Extract the [x, y] coordinate from the center of the cell holding the provided text.  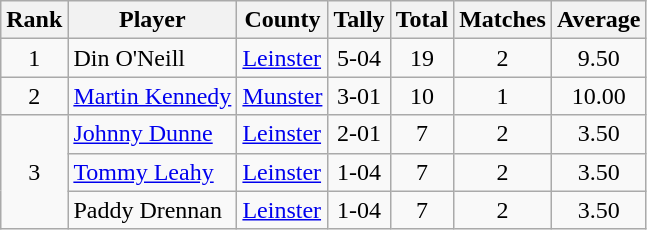
19 [422, 58]
Tommy Leahy [152, 172]
3 [34, 172]
Martin Kennedy [152, 96]
9.50 [598, 58]
County [282, 20]
Total [422, 20]
2-01 [359, 134]
3-01 [359, 96]
Munster [282, 96]
Player [152, 20]
10.00 [598, 96]
Matches [503, 20]
Paddy Drennan [152, 210]
Tally [359, 20]
5-04 [359, 58]
Johnny Dunne [152, 134]
Rank [34, 20]
Din O'Neill [152, 58]
Average [598, 20]
10 [422, 96]
